Return the [X, Y] coordinate for the center point of the cell that contains the specified text.  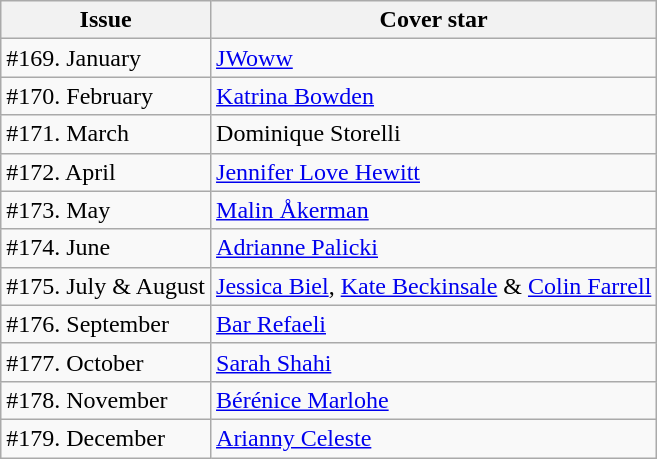
JWoww [434, 58]
#176. September [106, 324]
#174. June [106, 248]
#179. December [106, 438]
#177. October [106, 362]
#178. November [106, 400]
Cover star [434, 20]
#170. February [106, 96]
Bérénice Marlohe [434, 400]
Dominique Storelli [434, 134]
Malin Åkerman [434, 210]
#171. March [106, 134]
Jennifer Love Hewitt [434, 172]
Sarah Shahi [434, 362]
#173. May [106, 210]
#172. April [106, 172]
Bar Refaeli [434, 324]
Arianny Celeste [434, 438]
Jessica Biel, Kate Beckinsale & Colin Farrell [434, 286]
Issue [106, 20]
Katrina Bowden [434, 96]
#169. January [106, 58]
#175. July & August [106, 286]
Adrianne Palicki [434, 248]
